Provide the [X, Y] coordinate of the cell's center where the given text is located.  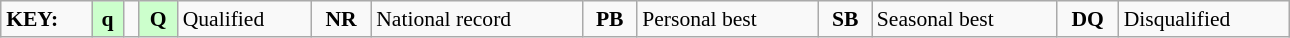
Disqualified [1204, 19]
SB [846, 19]
Seasonal best [964, 19]
q [108, 19]
NR [341, 19]
DQ [1088, 19]
KEY: [46, 19]
Q [158, 19]
PB [610, 19]
Personal best [728, 19]
Qualified [244, 19]
National record [476, 19]
